Return the (X, Y) coordinate for the center point of the cell that contains the specified text.  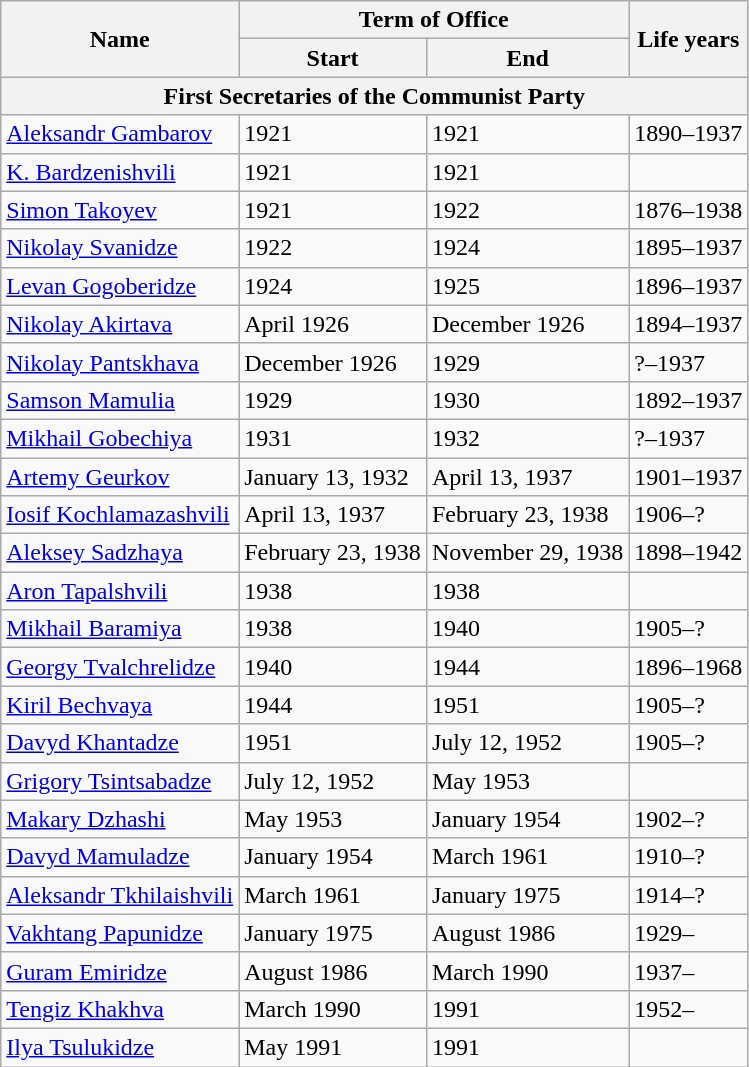
1929– (688, 933)
Levan Gogoberidze (120, 286)
Nikolay Svanidze (120, 248)
Samson Mamulia (120, 400)
Simon Takoyev (120, 210)
1932 (527, 438)
1902–? (688, 819)
Name (120, 39)
Iosif Kochlamazashvili (120, 515)
Aleksandr Tkhilaishvili (120, 895)
1910–? (688, 857)
Vakhtang Papunidze (120, 933)
January 13, 1932 (333, 477)
Davyd Khantadze (120, 743)
1937– (688, 971)
1892–1937 (688, 400)
Aleksandr Gambarov (120, 134)
Guram Emiridze (120, 971)
1925 (527, 286)
End (527, 58)
Term of Office (434, 20)
Life years (688, 39)
1876–1938 (688, 210)
1890–1937 (688, 134)
April 1926 (333, 324)
1906–? (688, 515)
Artemy Geurkov (120, 477)
Davyd Mamuladze (120, 857)
1895–1937 (688, 248)
May 1991 (333, 1047)
1914–? (688, 895)
Nikolay Pantskhava (120, 362)
Kiril Bechvaya (120, 705)
1931 (333, 438)
K. Bardzenishvili (120, 172)
Georgy Tvalchrelidze (120, 667)
Start (333, 58)
Aron Tapalshvili (120, 591)
Aleksey Sadzhaya (120, 553)
Mikhail Gobechiya (120, 438)
First Secretaries of the Communist Party (374, 96)
Ilya Tsulukidze (120, 1047)
Mikhail Baramiya (120, 629)
1930 (527, 400)
1896–1937 (688, 286)
1952– (688, 1009)
1898–1942 (688, 553)
Makary Dzhashi (120, 819)
1894–1937 (688, 324)
1896–1968 (688, 667)
1901–1937 (688, 477)
Tengiz Khakhva (120, 1009)
Grigory Tsintsabadze (120, 781)
Nikolay Akirtava (120, 324)
November 29, 1938 (527, 553)
